Return the [X, Y] coordinate for the center point of the cell that contains the specified text.  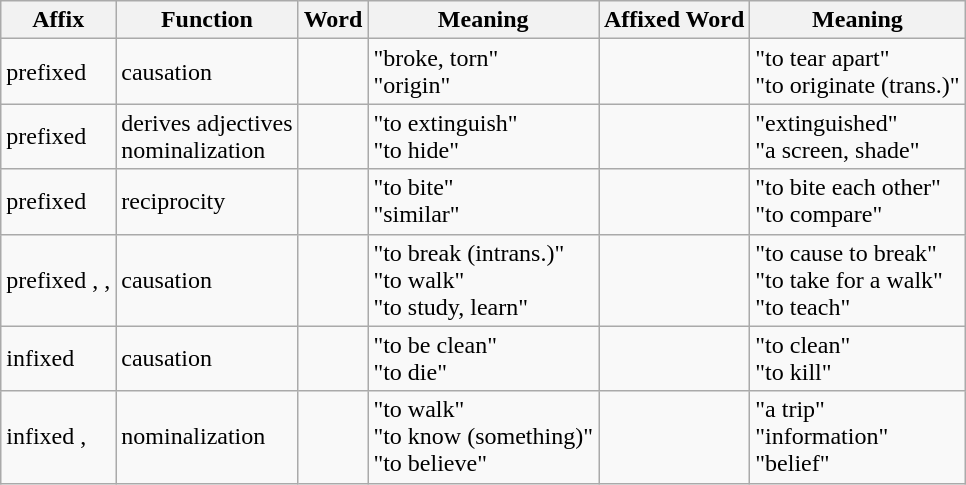
"a trip""information""belief" [858, 437]
nominalization [207, 437]
Affix [58, 20]
"to walk""to know (something)""to believe" [484, 437]
Function [207, 20]
"to bite""similar" [484, 202]
"to be clean""to die" [484, 358]
infixed , [58, 437]
"to bite each other""to compare" [858, 202]
"to break (intrans.)""to walk""to study, learn" [484, 280]
Word [333, 20]
infixed [58, 358]
"broke, torn""origin" [484, 72]
"to cause to break""to take for a walk""to teach" [858, 280]
Affixed Word [674, 20]
derives adjectivesnominalization [207, 136]
"extinguished""a screen, shade" [858, 136]
prefixed , , [58, 280]
"to tear apart""to originate (trans.)" [858, 72]
reciprocity [207, 202]
"to clean""to kill" [858, 358]
"to extinguish""to hide" [484, 136]
